Return (x, y) of the center of cell containing provided text 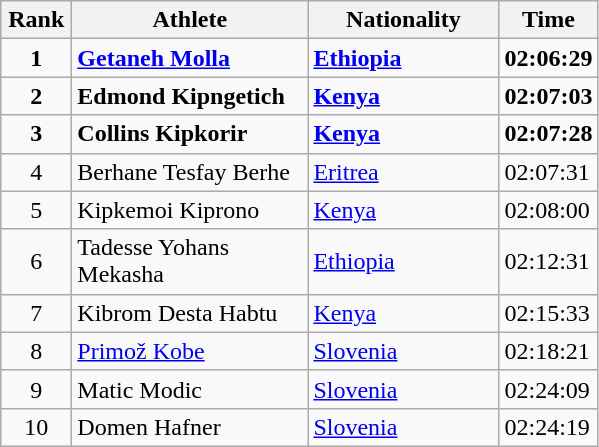
Edmond Kipngetich (190, 96)
02:07:31 (548, 172)
10 (36, 427)
8 (36, 351)
Primož Kobe (190, 351)
Tadesse Yohans Mekasha (190, 262)
02:24:19 (548, 427)
02:15:33 (548, 313)
Getaneh Molla (190, 58)
Rank (36, 20)
Eritrea (404, 172)
02:12:31 (548, 262)
02:18:21 (548, 351)
6 (36, 262)
02:07:28 (548, 134)
02:24:09 (548, 389)
9 (36, 389)
02:07:03 (548, 96)
3 (36, 134)
7 (36, 313)
1 (36, 58)
Athlete (190, 20)
Berhane Tesfay Berhe (190, 172)
Domen Hafner (190, 427)
4 (36, 172)
5 (36, 210)
Collins Kipkorir (190, 134)
Kibrom Desta Habtu (190, 313)
02:06:29 (548, 58)
Matic Modic (190, 389)
Time (548, 20)
Nationality (404, 20)
2 (36, 96)
02:08:00 (548, 210)
Kipkemoi Kiprono (190, 210)
